Determine the (X, Y) coordinate at the center of the cell enclosing the given text.  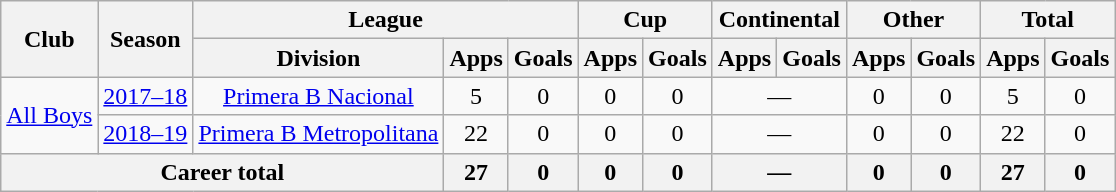
Career total (222, 172)
Cup (645, 20)
Club (50, 39)
Continental (779, 20)
2017–18 (146, 96)
League (386, 20)
Division (318, 58)
Primera B Nacional (318, 96)
Season (146, 39)
Primera B Metropolitana (318, 134)
Total (1048, 20)
All Boys (50, 115)
2018–19 (146, 134)
Other (913, 20)
